Return the (x, y) coordinate for the center point of the cell that contains the specified text.  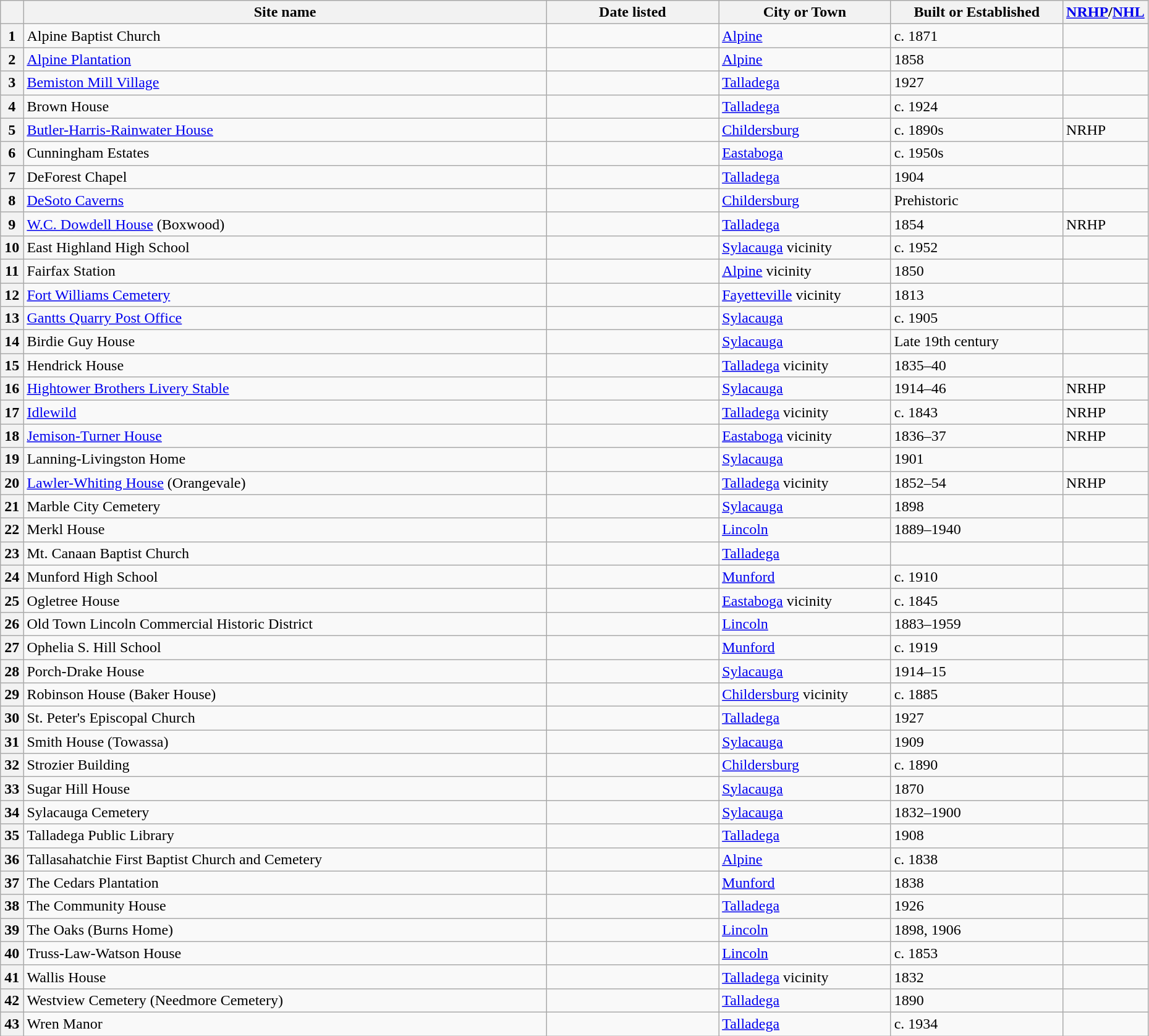
Ophelia S. Hill School (285, 647)
Alpine vicinity (805, 271)
3 (12, 83)
Site name (285, 12)
10 (12, 247)
1854 (977, 224)
Sylacauga Cemetery (285, 812)
1890 (977, 1000)
Eastaboga (805, 153)
21 (12, 506)
Date listed (632, 12)
34 (12, 812)
1 (12, 36)
28 (12, 671)
1901 (977, 459)
DeForest Chapel (285, 177)
1852–54 (977, 483)
42 (12, 1000)
19 (12, 459)
24 (12, 577)
1836–37 (977, 436)
c. 1919 (977, 647)
Gantts Quarry Post Office (285, 318)
37 (12, 883)
26 (12, 624)
East Highland High School (285, 247)
25 (12, 600)
The Community House (285, 906)
20 (12, 483)
32 (12, 765)
c. 1853 (977, 953)
c. 1905 (977, 318)
40 (12, 953)
City or Town (805, 12)
43 (12, 1024)
c. 1950s (977, 153)
c. 1890 (977, 765)
Brown House (285, 106)
Strozier Building (285, 765)
Alpine Plantation (285, 59)
Talladega Public Library (285, 836)
4 (12, 106)
Built or Established (977, 12)
The Oaks (Burns Home) (285, 930)
6 (12, 153)
Truss-Law-Watson House (285, 953)
Tallasahatchie First Baptist Church and Cemetery (285, 859)
St. Peter's Episcopal Church (285, 718)
Late 19th century (977, 342)
23 (12, 553)
Marble City Cemetery (285, 506)
Alpine Baptist Church (285, 36)
1926 (977, 906)
1914–15 (977, 671)
NRHP/NHL (1106, 12)
7 (12, 177)
30 (12, 718)
c. 1952 (977, 247)
1835–40 (977, 365)
DeSoto Caverns (285, 200)
Fort Williams Cemetery (285, 295)
14 (12, 342)
Sylacauga vicinity (805, 247)
18 (12, 436)
31 (12, 742)
1838 (977, 883)
38 (12, 906)
13 (12, 318)
1832 (977, 977)
Lawler-Whiting House (Orangevale) (285, 483)
c. 1871 (977, 36)
Smith House (Towassa) (285, 742)
Sugar Hill House (285, 789)
11 (12, 271)
1870 (977, 789)
W.C. Dowdell House (Boxwood) (285, 224)
c. 1934 (977, 1024)
15 (12, 365)
17 (12, 412)
1909 (977, 742)
35 (12, 836)
5 (12, 130)
41 (12, 977)
1904 (977, 177)
c. 1910 (977, 577)
27 (12, 647)
16 (12, 389)
c. 1924 (977, 106)
Old Town Lincoln Commercial Historic District (285, 624)
Fayetteville vicinity (805, 295)
Westview Cemetery (Needmore Cemetery) (285, 1000)
Robinson House (Baker House) (285, 695)
Jemison-Turner House (285, 436)
1898 (977, 506)
22 (12, 530)
Hendrick House (285, 365)
Butler-Harris-Rainwater House (285, 130)
Birdie Guy House (285, 342)
1898, 1906 (977, 930)
Cunningham Estates (285, 153)
c. 1838 (977, 859)
1832–1900 (977, 812)
1889–1940 (977, 530)
Merkl House (285, 530)
Ogletree House (285, 600)
Mt. Canaan Baptist Church (285, 553)
Idlewild (285, 412)
1813 (977, 295)
36 (12, 859)
Porch-Drake House (285, 671)
Childersburg vicinity (805, 695)
12 (12, 295)
The Cedars Plantation (285, 883)
c. 1843 (977, 412)
2 (12, 59)
9 (12, 224)
39 (12, 930)
1908 (977, 836)
c. 1890s (977, 130)
c. 1845 (977, 600)
Wren Manor (285, 1024)
29 (12, 695)
Fairfax Station (285, 271)
8 (12, 200)
1883–1959 (977, 624)
c. 1885 (977, 695)
1858 (977, 59)
Prehistoric (977, 200)
Lanning-Livingston Home (285, 459)
Bemiston Mill Village (285, 83)
Hightower Brothers Livery Stable (285, 389)
Munford High School (285, 577)
Wallis House (285, 977)
1850 (977, 271)
1914–46 (977, 389)
33 (12, 789)
